Pinpoint the cell where the given text exists, returning its [x, y] midpoint coordinate. 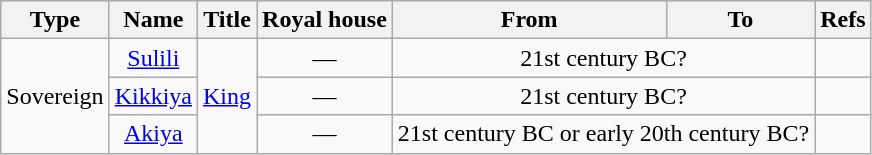
Sovereign [55, 96]
King [228, 96]
From [529, 20]
Royal house [325, 20]
Akiya [153, 134]
Kikkiya [153, 96]
Refs [843, 20]
Sulili [153, 58]
To [740, 20]
Name [153, 20]
Title [228, 20]
Type [55, 20]
21st century BC or early 20th century BC? [603, 134]
